From the cell containing the given text, extract its center point as [X, Y] coordinate. 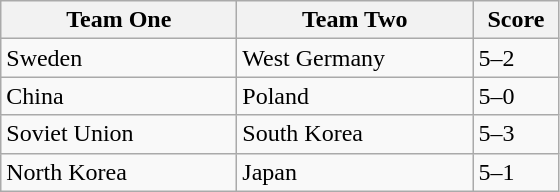
Team One [119, 20]
Soviet Union [119, 134]
5–3 [516, 134]
5–0 [516, 96]
North Korea [119, 172]
West Germany [355, 58]
5–1 [516, 172]
Poland [355, 96]
5–2 [516, 58]
Sweden [119, 58]
Score [516, 20]
Team Two [355, 20]
China [119, 96]
South Korea [355, 134]
Japan [355, 172]
